From the cell containing the given text, extract its center point as (X, Y) coordinate. 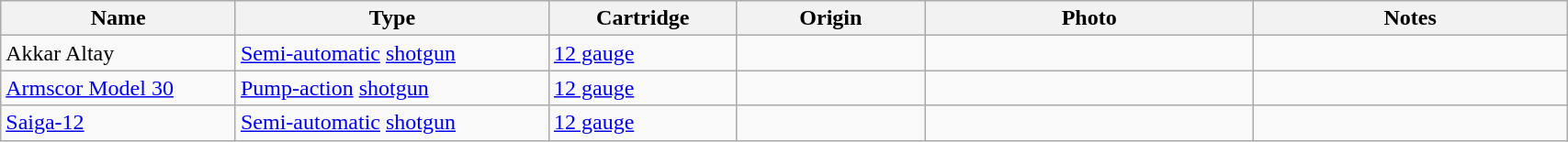
Saiga-12 (118, 123)
Photo (1089, 18)
Armscor Model 30 (118, 88)
Pump-action shotgun (391, 88)
Cartridge (643, 18)
Notes (1411, 18)
Type (391, 18)
Akkar Altay (118, 53)
Origin (830, 18)
Name (118, 18)
